Output the (X, Y) coordinate of the center of the cell containing the given text.  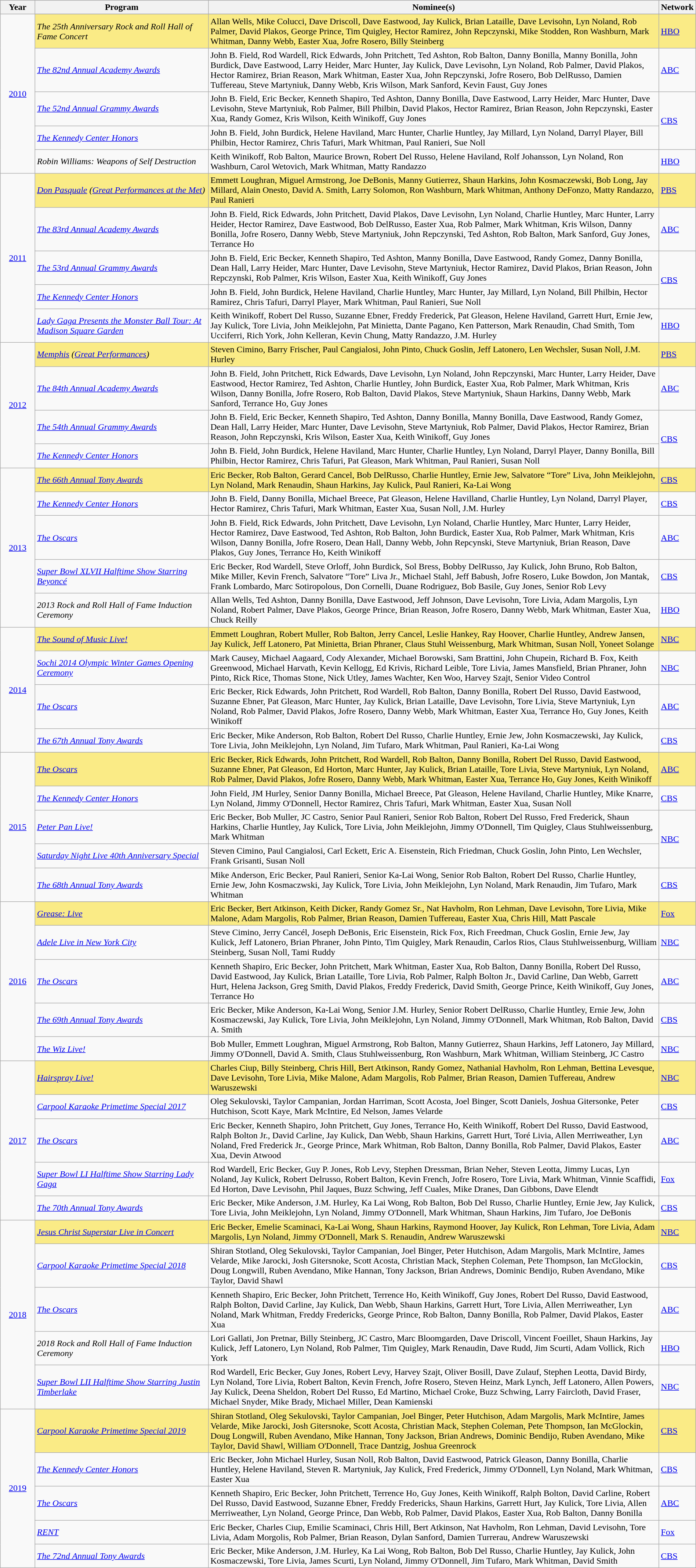
The 66th Annual Tony Awards (122, 480)
The 68th Annual Tony Awards (122, 884)
2015 (18, 827)
Hairspray Live! (122, 1078)
2018 (18, 1314)
Jesus Christ Superstar Live in Concert (122, 1232)
Memphis (Great Performances) (122, 354)
Robin Williams: Weapons of Self Destruction (122, 162)
2019 (18, 1488)
The 69th Annual Tony Awards (122, 1020)
2017 (18, 1140)
Saturday Night Live 40th Anniversary Special (122, 856)
Peter Pan Live! (122, 827)
Sochi 2014 Olympic Winter Games Opening Ceremony (122, 668)
2018 Rock and Roll Hall of Fame Induction Ceremony (122, 1348)
The 84th Annual Academy Awards (122, 389)
2013 Rock and Roll Hall of Fame Induction Ceremony (122, 610)
The 25th Anniversary Rock and Roll Hall of Fame Concert (122, 31)
RENT (122, 1532)
Grease: Live (122, 914)
The 82nd Annual Academy Awards (122, 70)
The 83rd Annual Academy Awards (122, 229)
Year (18, 7)
2013 (18, 547)
2016 (18, 981)
Don Pasquale (Great Performances at the Met) (122, 190)
The Sound of Music Live! (122, 639)
Lady Gaga Presents the Monster Ball Tour: At Madison Square Garden (122, 325)
Adele Live in New York City (122, 942)
Network (677, 7)
The 54th Annual Grammy Awards (122, 427)
The 53rd Annual Grammy Awards (122, 268)
Carpool Karaoke Primetime Special 2017 (122, 1106)
Program (122, 7)
Super Bowl XLVII Halftime Show Starring Beyoncé (122, 576)
The Wiz Live! (122, 1049)
Super Bowl LII Halftime Show Starring Justin Timberlake (122, 1387)
2010 (18, 94)
The 67th Annual Tony Awards (122, 740)
Carpool Karaoke Primetime Special 2018 (122, 1266)
Nominee(s) (434, 7)
Super Bowl LI Halftime Show Starring Lady Gaga (122, 1179)
Carpool Karaoke Primetime Special 2019 (122, 1431)
Steven Cimino, Paul Cangialosi, Carl Eckett, Eric A. Eisenstein, Rich Friedman, Chuck Goslin, John Pinto, Len Wechsler, Frank Grisanti, Susan Noll (434, 856)
The 72nd Annual Tony Awards (122, 1556)
2011 (18, 258)
The 52nd Annual Grammy Awards (122, 109)
2014 (18, 690)
The 70th Annual Tony Awards (122, 1208)
Steven Cimino, Barry Frischer, Paul Cangialosi, John Pinto, Chuck Goslin, Jeff Latonero, Len Wechsler, Susan Noll, J.M. Hurley (434, 354)
2012 (18, 405)
